Pinpoint the cell where the given text exists, returning its (X, Y) midpoint coordinate. 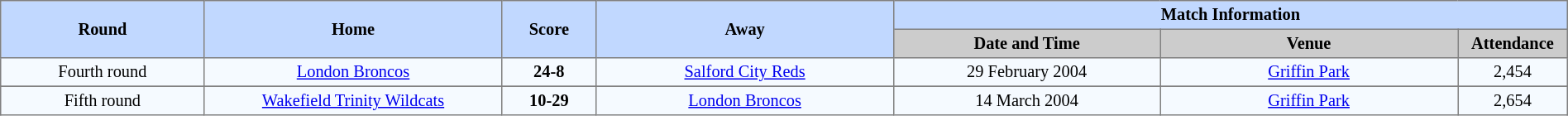
Home (353, 30)
Date and Time (1027, 43)
Attendance (1513, 43)
29 February 2004 (1027, 72)
Wakefield Trinity Wildcats (353, 100)
Salford City Reds (745, 72)
Fifth round (103, 100)
2,454 (1513, 72)
Round (103, 30)
Score (549, 30)
24-8 (549, 72)
Fourth round (103, 72)
Match Information (1231, 15)
14 March 2004 (1027, 100)
Away (745, 30)
10-29 (549, 100)
2,654 (1513, 100)
Venue (1309, 43)
